Output the (X, Y) coordinate of the center of the cell containing the given text.  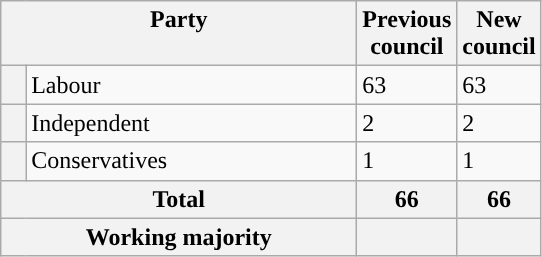
Working majority (179, 237)
Independent (192, 123)
Labour (192, 85)
Party (179, 34)
Conservatives (192, 161)
Previous council (407, 34)
Total (179, 199)
New council (499, 34)
